Pinpoint the cell where the given text exists, returning its [X, Y] midpoint coordinate. 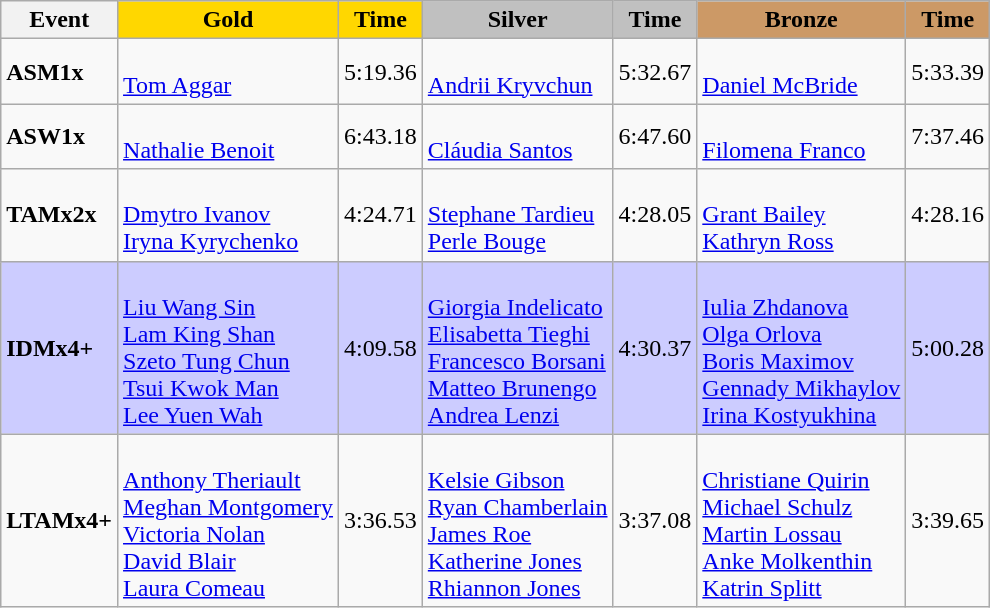
4:09.58 [381, 348]
Giorgia IndelicatoElisabetta TieghiFrancesco BorsaniMatteo BrunengoAndrea Lenzi [518, 348]
Grant BaileyKathryn Ross [802, 215]
Dmytro IvanovIryna Kyrychenko [228, 215]
4:28.05 [655, 215]
Nathalie Benoit [228, 136]
4:24.71 [381, 215]
3:37.08 [655, 520]
ASW1x [60, 136]
Liu Wang SinLam King ShanSzeto Tung ChunTsui Kwok ManLee Yuen Wah [228, 348]
5:33.39 [948, 72]
Anthony TheriaultMeghan MontgomeryVictoria NolanDavid BlairLaura Comeau [228, 520]
Kelsie GibsonRyan ChamberlainJames RoeKatherine JonesRhiannon Jones [518, 520]
5:19.36 [381, 72]
Event [60, 20]
LTAMx4+ [60, 520]
6:47.60 [655, 136]
Silver [518, 20]
6:43.18 [381, 136]
Bronze [802, 20]
Daniel McBride [802, 72]
4:28.16 [948, 215]
ASM1x [60, 72]
Gold [228, 20]
Tom Aggar [228, 72]
Andrii Kryvchun [518, 72]
IDMx4+ [60, 348]
Cláudia Santos [518, 136]
5:32.67 [655, 72]
TAMx2x [60, 215]
Iulia ZhdanovaOlga OrlovaBoris MaximovGennady MikhaylovIrina Kostyukhina [802, 348]
7:37.46 [948, 136]
5:00.28 [948, 348]
3:39.65 [948, 520]
4:30.37 [655, 348]
Filomena Franco [802, 136]
3:36.53 [381, 520]
Christiane QuirinMichael SchulzMartin LossauAnke MolkenthinKatrin Splitt [802, 520]
Stephane TardieuPerle Bouge [518, 215]
